Pinpoint the cell where the given text exists, returning its [X, Y] midpoint coordinate. 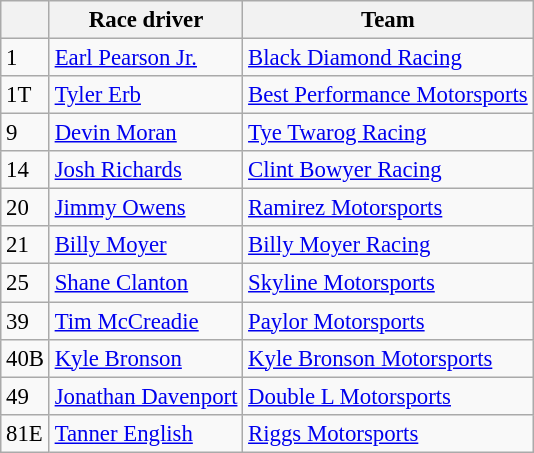
Jonathan Davenport [146, 396]
Double L Motorsports [388, 396]
Kyle Bronson Motorsports [388, 358]
39 [26, 321]
Billy Moyer Racing [388, 245]
Ramirez Motorsports [388, 208]
1 [26, 58]
Race driver [146, 20]
40B [26, 358]
9 [26, 133]
14 [26, 170]
20 [26, 208]
Devin Moran [146, 133]
Billy Moyer [146, 245]
Jimmy Owens [146, 208]
Skyline Motorsports [388, 283]
81E [26, 433]
Best Performance Motorsports [388, 95]
Riggs Motorsports [388, 433]
Shane Clanton [146, 283]
Josh Richards [146, 170]
1T [26, 95]
Tyler Erb [146, 95]
Tanner English [146, 433]
25 [26, 283]
21 [26, 245]
Earl Pearson Jr. [146, 58]
Black Diamond Racing [388, 58]
Team [388, 20]
Paylor Motorsports [388, 321]
Clint Bowyer Racing [388, 170]
Tye Twarog Racing [388, 133]
49 [26, 396]
Tim McCreadie [146, 321]
Kyle Bronson [146, 358]
